Locate the cell with the specified text and output its [x, y] center coordinate. 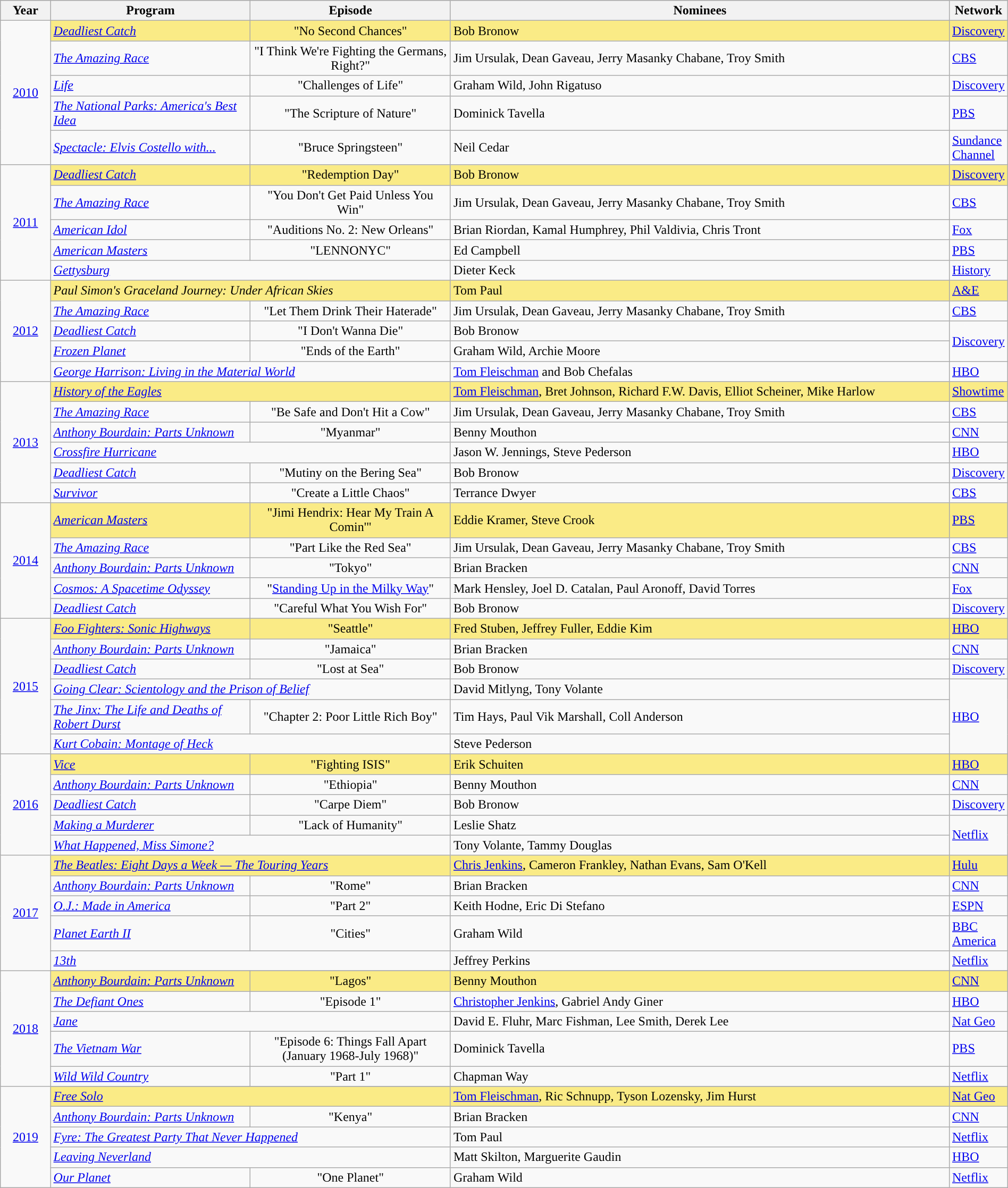
Vice [150, 764]
Neil Cedar [700, 148]
Tom Fleischman, Bret Johnson, Richard F.W. Davis, Elliot Scheiner, Mike Harlow [700, 392]
Our Planet [150, 1177]
"Tokyo" [350, 568]
Frozen Planet [150, 351]
2019 [26, 1137]
2018 [26, 1028]
Tom Fleischman, Ric Schnupp, Tyson Lozensky, Jim Hurst [700, 1097]
Dieter Keck [700, 270]
Brian Riordan, Kamal Humphrey, Phil Valdivia, Chris Tront [700, 230]
"Create a Little Chaos" [350, 493]
George Harrison: Living in the Material World [250, 372]
Crossfire Hurricane [250, 452]
2015 [26, 686]
The Defiant Ones [150, 1001]
"I Don't Wanna Die" [350, 331]
"Redemption Day" [350, 175]
"Careful What You Wish For" [350, 608]
"Be Safe and Don't Hit a Cow" [350, 412]
Keith Hodne, Eric Di Stefano [700, 906]
"Myanmar" [350, 432]
"Chapter 2: Poor Little Rich Boy" [350, 717]
2017 [26, 913]
"The Scripture of Nature" [350, 113]
13th [250, 960]
"No Second Chances" [350, 31]
Nominees [700, 11]
"Auditions No. 2: New Orleans" [350, 230]
Jane [250, 1022]
Ed Campbell [700, 250]
"Let Them Drink Their Haterade" [350, 311]
Cosmos: A Spacetime Odyssey [150, 588]
David Mitlyng, Tony Volante [700, 689]
A&E [978, 290]
"Jamaica" [350, 649]
Kurt Cobain: Montage of Heck [250, 744]
"Part 1" [350, 1076]
"Fighting ISIS" [350, 764]
Program [150, 11]
Tim Hays, Paul Vik Marshall, Coll Anderson [700, 717]
"Lost at Sea" [350, 669]
Tom Fleischman and Bob Chefalas [700, 372]
History [978, 270]
Steve Pederson [700, 744]
O.J.: Made in America [150, 906]
The Vietnam War [150, 1049]
Terrance Dwyer [700, 493]
"Ends of the Earth" [350, 351]
"Kenya" [350, 1117]
"Lagos" [350, 981]
"Part Like the Red Sea" [350, 547]
Mark Hensley, Joel D. Catalan, Paul Aronoff, David Torres [700, 588]
Foo Fighters: Sonic Highways [150, 628]
Survivor [150, 493]
Gettysburg [250, 270]
2011 [26, 222]
Year [26, 11]
Free Solo [250, 1097]
"One Planet" [350, 1177]
Making a Murderer [150, 825]
2014 [26, 560]
Jeffrey Perkins [700, 960]
Episode [350, 11]
Showtime [978, 392]
Graham Wild, Archie Moore [700, 351]
"LENNONYC" [350, 250]
The National Parks: America's Best Idea [150, 113]
"You Don't Get Paid Unless You Win" [350, 202]
"Carpe Diem" [350, 805]
"Ethiopia" [350, 785]
Sundance Channel [978, 148]
Going Clear: Scientology and the Prison of Belief [250, 689]
The Jinx: The Life and Deaths of Robert Durst [150, 717]
Chris Jenkins, Cameron Frankley, Nathan Evans, Sam O'Kell [700, 865]
"Cities" [350, 933]
Fred Stuben, Jeffrey Fuller, Eddie Kim [700, 628]
Planet Earth II [150, 933]
American Idol [150, 230]
"Mutiny on the Bering Sea" [350, 473]
Wild Wild Country [150, 1076]
Leslie Shatz [700, 825]
2016 [26, 805]
"Part 2" [350, 906]
Fyre: The Greatest Party That Never Happened [250, 1137]
"Episode 6: Things Fall Apart (January 1968-July 1968)" [350, 1049]
ESPN [978, 906]
"Episode 1" [350, 1001]
"Lack of Humanity" [350, 825]
2010 [26, 92]
Network [978, 11]
2012 [26, 331]
"Rome" [350, 886]
Christopher Jenkins, Gabriel Andy Giner [700, 1001]
BBC America [978, 933]
2013 [26, 442]
Hulu [978, 865]
Erik Schuiten [700, 764]
Life [150, 86]
"Standing Up in the Milky Way" [350, 588]
What Happened, Miss Simone? [250, 845]
Spectacle: Elvis Costello with... [150, 148]
David E. Fluhr, Marc Fishman, Lee Smith, Derek Lee [700, 1022]
"Seattle" [350, 628]
The Beatles: Eight Days a Week — The Touring Years [250, 865]
Paul Simon's Graceland Journey: Under African Skies [250, 290]
Chapman Way [700, 1076]
Graham Wild, John Rigatuso [700, 86]
Matt Skilton, Marguerite Gaudin [700, 1157]
"I Think We're Fighting the Germans, Right?" [350, 58]
"Challenges of Life" [350, 86]
Leaving Neverland [250, 1157]
Jason W. Jennings, Steve Pederson [700, 452]
"Jimi Hendrix: Hear My Train A Comin'" [350, 520]
Eddie Kramer, Steve Crook [700, 520]
"Bruce Springsteen" [350, 148]
History of the Eagles [250, 392]
Tony Volante, Tammy Douglas [700, 845]
